Capture the cell that displays the provided text and extract its (X, Y) central coordinate. 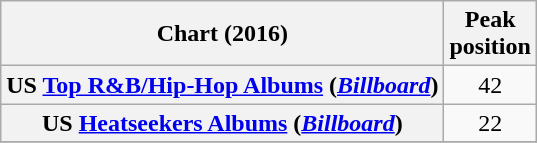
Chart (2016) (222, 34)
22 (490, 123)
Peakposition (490, 34)
US Top R&B/Hip-Hop Albums (Billboard) (222, 85)
42 (490, 85)
US Heatseekers Albums (Billboard) (222, 123)
